Search for the cell housing the specified text and yield its (x, y) center coordinate. 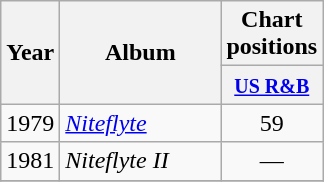
Niteflyte II (140, 161)
Niteflyte (140, 123)
59 (272, 123)
US R&B (272, 85)
— (272, 161)
Album (140, 52)
Chart positions (272, 34)
Year (30, 52)
1979 (30, 123)
1981 (30, 161)
